Extract the (X, Y) coordinate from the center of the cell holding the provided text.  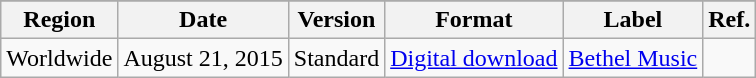
Digital download (474, 58)
Worldwide (60, 58)
Bethel Music (633, 58)
Standard (336, 58)
August 21, 2015 (203, 58)
Format (474, 20)
Region (60, 20)
Date (203, 20)
Ref. (730, 20)
Version (336, 20)
Label (633, 20)
